Capture the cell that displays the provided text and extract its (x, y) central coordinate. 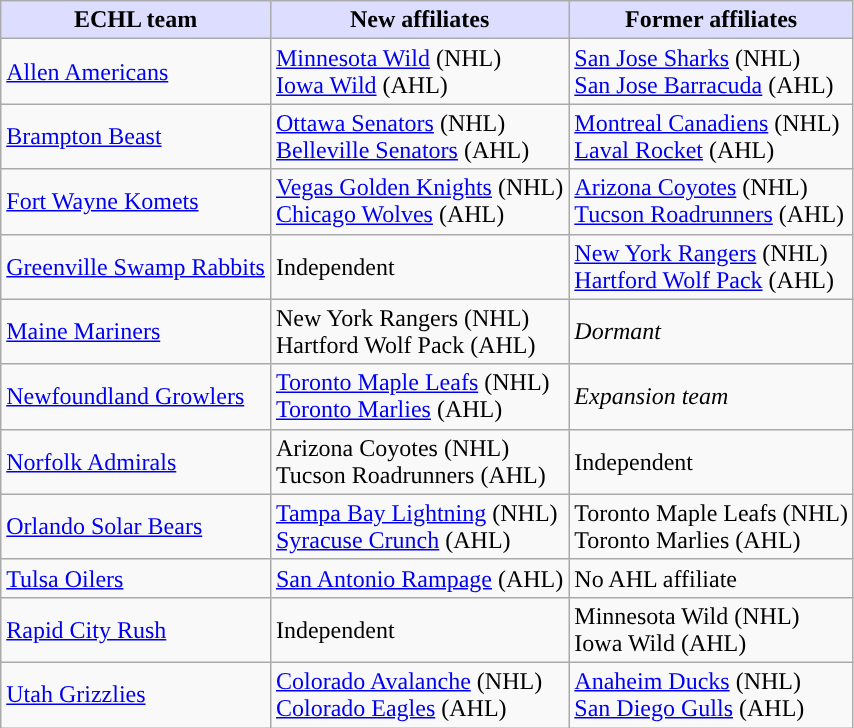
Orlando Solar Bears (136, 526)
Colorado Avalanche (NHL)Colorado Eagles (AHL) (419, 694)
San Antonio Rampage (AHL) (419, 578)
Expansion team (712, 396)
Utah Grizzlies (136, 694)
No AHL affiliate (712, 578)
Maine Mariners (136, 332)
Allen Americans (136, 72)
Anaheim Ducks (NHL)San Diego Gulls (AHL) (712, 694)
Tulsa Oilers (136, 578)
Norfolk Admirals (136, 462)
New affiliates (419, 20)
San Jose Sharks (NHL)San Jose Barracuda (AHL) (712, 72)
Vegas Golden Knights (NHL)Chicago Wolves (AHL) (419, 202)
Former affiliates (712, 20)
Newfoundland Growlers (136, 396)
Rapid City Rush (136, 630)
ECHL team (136, 20)
Brampton Beast (136, 136)
Fort Wayne Komets (136, 202)
Greenville Swamp Rabbits (136, 266)
Tampa Bay Lightning (NHL)Syracuse Crunch (AHL) (419, 526)
Montreal Canadiens (NHL)Laval Rocket (AHL) (712, 136)
Dormant (712, 332)
Ottawa Senators (NHL)Belleville Senators (AHL) (419, 136)
